From the cell containing the given text, extract its center point as (x, y) coordinate. 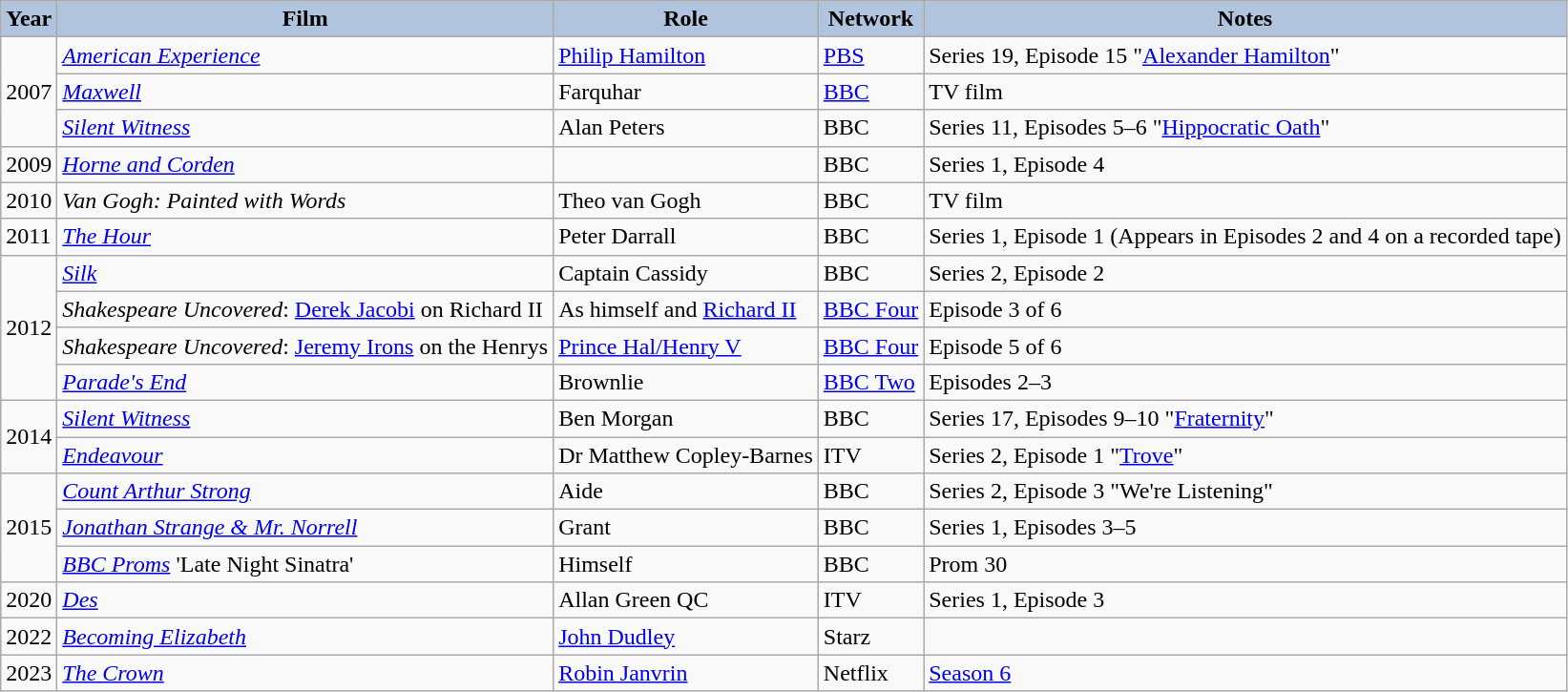
PBS (870, 55)
BBC Two (870, 382)
Van Gogh: Painted with Words (305, 200)
Episode 3 of 6 (1245, 309)
Series 1, Episode 1 (Appears in Episodes 2 and 4 on a recorded tape) (1245, 237)
2015 (29, 528)
Film (305, 19)
Ben Morgan (686, 418)
Season 6 (1245, 673)
Series 2, Episode 1 "Trove" (1245, 455)
Allan Green QC (686, 600)
Series 17, Episodes 9–10 "Fraternity" (1245, 418)
2023 (29, 673)
Shakespeare Uncovered: Jeremy Irons on the Henrys (305, 346)
Philip Hamilton (686, 55)
Horne and Corden (305, 164)
Brownlie (686, 382)
Aide (686, 492)
Jonathan Strange & Mr. Norrell (305, 528)
Series 1, Episode 3 (1245, 600)
2014 (29, 436)
Captain Cassidy (686, 273)
Series 2, Episode 3 "We're Listening" (1245, 492)
Netflix (870, 673)
As himself and Richard II (686, 309)
Peter Darrall (686, 237)
Alan Peters (686, 128)
Episodes 2–3 (1245, 382)
Des (305, 600)
John Dudley (686, 637)
2009 (29, 164)
Notes (1245, 19)
American Experience (305, 55)
Robin Janvrin (686, 673)
Count Arthur Strong (305, 492)
Silk (305, 273)
Series 2, Episode 2 (1245, 273)
2012 (29, 327)
2007 (29, 92)
Grant (686, 528)
Series 1, Episode 4 (1245, 164)
Series 1, Episodes 3–5 (1245, 528)
Starz (870, 637)
Theo van Gogh (686, 200)
Farquhar (686, 92)
The Hour (305, 237)
2011 (29, 237)
Series 11, Episodes 5–6 "Hippocratic Oath" (1245, 128)
Network (870, 19)
Maxwell (305, 92)
BBC Proms 'Late Night Sinatra' (305, 564)
Becoming Elizabeth (305, 637)
Series 19, Episode 15 "Alexander Hamilton" (1245, 55)
Parade's End (305, 382)
2010 (29, 200)
The Crown (305, 673)
Shakespeare Uncovered: Derek Jacobi on Richard II (305, 309)
Prince Hal/Henry V (686, 346)
2022 (29, 637)
Endeavour (305, 455)
Year (29, 19)
Prom 30 (1245, 564)
Episode 5 of 6 (1245, 346)
Himself (686, 564)
2020 (29, 600)
Dr Matthew Copley-Barnes (686, 455)
Role (686, 19)
